Output the (x, y) coordinate of the center of the cell containing the given text.  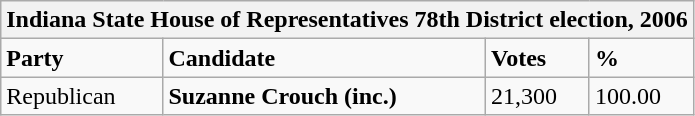
100.00 (641, 96)
21,300 (538, 96)
Party (82, 58)
Indiana State House of Representatives 78th District election, 2006 (348, 20)
% (641, 58)
Candidate (324, 58)
Suzanne Crouch (inc.) (324, 96)
Votes (538, 58)
Republican (82, 96)
